Pinpoint the cell where the given text exists, returning its [x, y] midpoint coordinate. 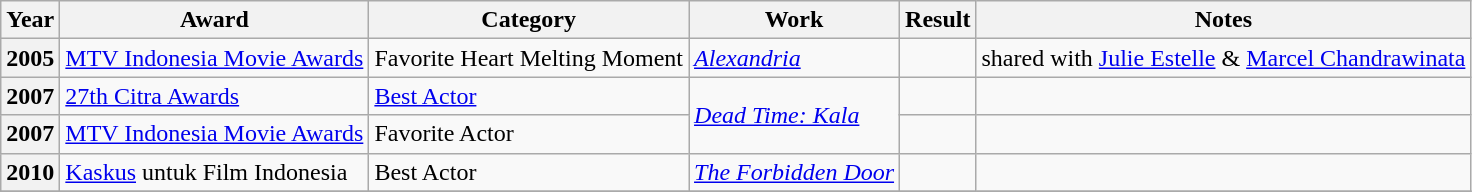
27th Citra Awards [214, 96]
Favorite Heart Melting Moment [529, 58]
Alexandria [794, 58]
Award [214, 20]
2010 [30, 172]
Work [794, 20]
Favorite Actor [529, 134]
shared with Julie Estelle & Marcel Chandrawinata [1224, 58]
The Forbidden Door [794, 172]
Kaskus untuk Film Indonesia [214, 172]
Year [30, 20]
2005 [30, 58]
Category [529, 20]
Notes [1224, 20]
Dead Time: Kala [794, 115]
Result [938, 20]
